For the text-containing cell, return its midpoint in [x, y] coordinate format. 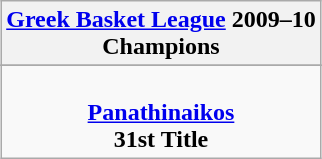
Panathinaikos31st Title [162, 112]
Greek Basket League 2009–10Champions [162, 34]
